Capture the cell that displays the provided text and extract its (X, Y) central coordinate. 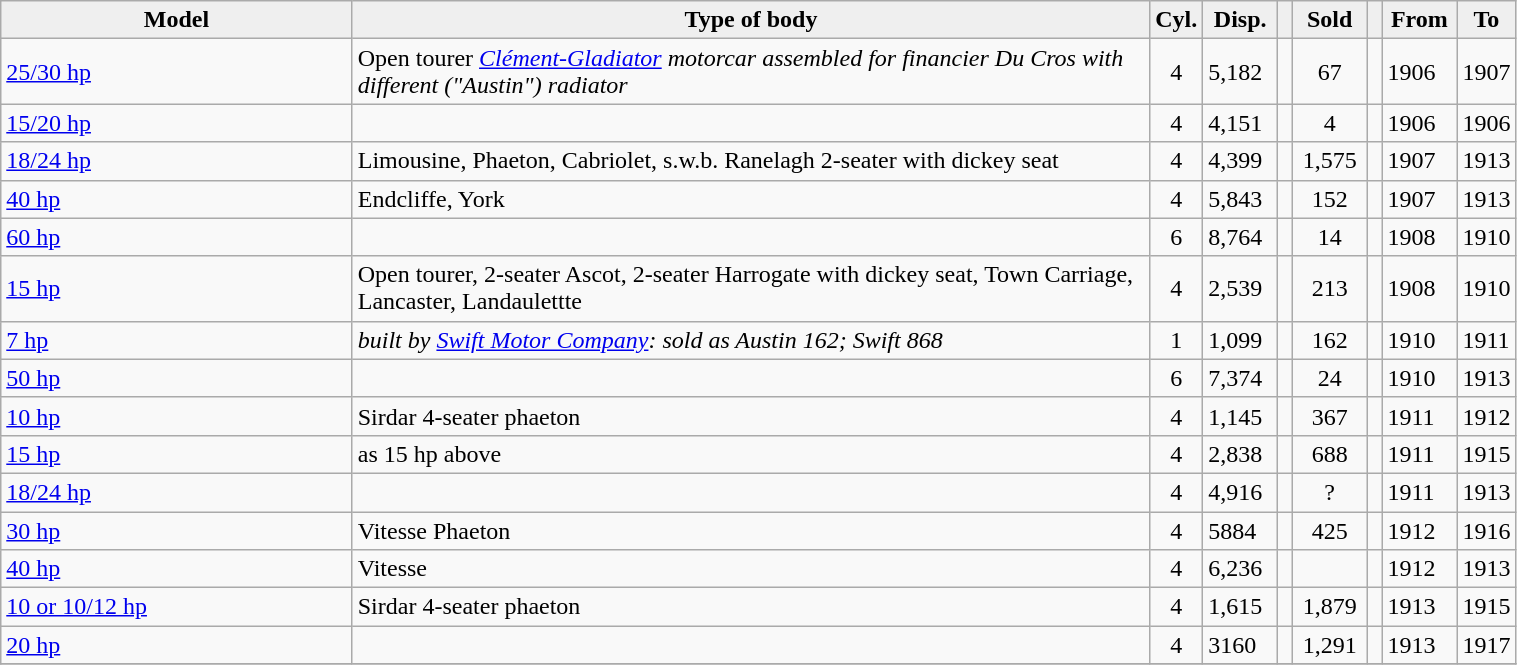
4,916 (1240, 492)
Vitesse (750, 569)
152 (1330, 199)
built by Swift Motor Company: sold as Austin 162; Swift 868 (750, 340)
Cyl. (1176, 20)
8,764 (1240, 237)
Model (176, 20)
367 (1330, 416)
Sold (1330, 20)
14 (1330, 237)
6,236 (1240, 569)
To (1486, 20)
From (1420, 20)
5,843 (1240, 199)
162 (1330, 340)
10 or 10/12 hp (176, 607)
Vitesse Phaeton (750, 531)
25/30 hp (176, 72)
Disp. (1240, 20)
5,182 (1240, 72)
1,615 (1240, 607)
Limousine, Phaeton, Cabriolet, s.w.b. Ranelagh 2-seater with dickey seat (750, 161)
as 15 hp above (750, 454)
Endcliffe, York (750, 199)
425 (1330, 531)
60 hp (176, 237)
7 hp (176, 340)
4,399 (1240, 161)
1 (1176, 340)
5884 (1240, 531)
1,099 (1240, 340)
1,145 (1240, 416)
3160 (1240, 645)
20 hp (176, 645)
1,291 (1330, 645)
? (1330, 492)
24 (1330, 378)
Type of body (750, 20)
2,838 (1240, 454)
1916 (1486, 531)
1,879 (1330, 607)
7,374 (1240, 378)
213 (1330, 288)
30 hp (176, 531)
Open tourer, 2-seater Ascot, 2-seater Harrogate with dickey seat, Town Carriage, Lancaster, Landaulettte (750, 288)
1917 (1486, 645)
1,575 (1330, 161)
688 (1330, 454)
67 (1330, 72)
Open tourer Clément-Gladiator motorcar assembled for financier Du Cros with different ("Austin") radiator (750, 72)
2,539 (1240, 288)
10 hp (176, 416)
4,151 (1240, 123)
15/20 hp (176, 123)
50 hp (176, 378)
